Detect which cell encompasses the target text, then output its (x, y) center coordinate. 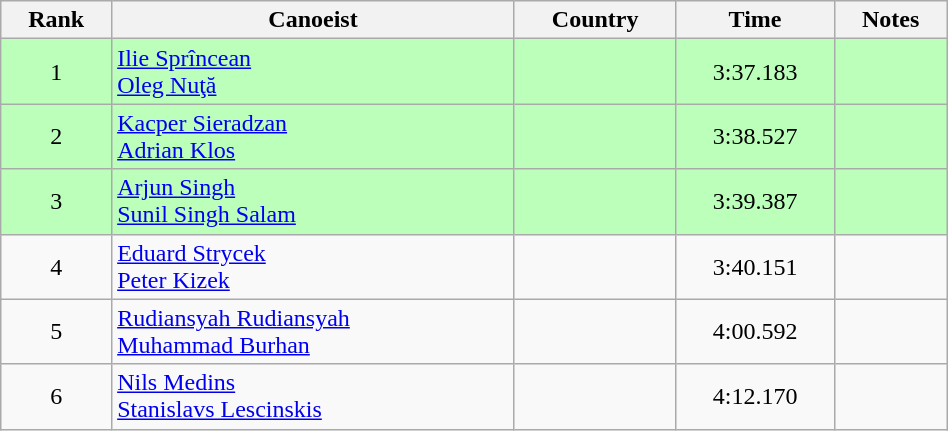
4:12.170 (755, 396)
3 (56, 202)
5 (56, 332)
3:38.527 (755, 136)
Kacper SieradzanAdrian Klos (314, 136)
Ilie SprînceanOleg Nuţă (314, 72)
Arjun SinghSunil Singh Salam (314, 202)
6 (56, 396)
3:39.387 (755, 202)
Canoeist (314, 20)
4:00.592 (755, 332)
Time (755, 20)
4 (56, 266)
Country (595, 20)
Rank (56, 20)
Rudiansyah RudiansyahMuhammad Burhan (314, 332)
1 (56, 72)
3:37.183 (755, 72)
3:40.151 (755, 266)
2 (56, 136)
Notes (890, 20)
Nils MedinsStanislavs Lescinskis (314, 396)
Eduard StrycekPeter Kizek (314, 266)
